Provide the [X, Y] coordinate of the cell's center where the given text is located.  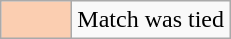
Match was tied [151, 20]
